Pinpoint the cell where the given text exists, returning its [x, y] midpoint coordinate. 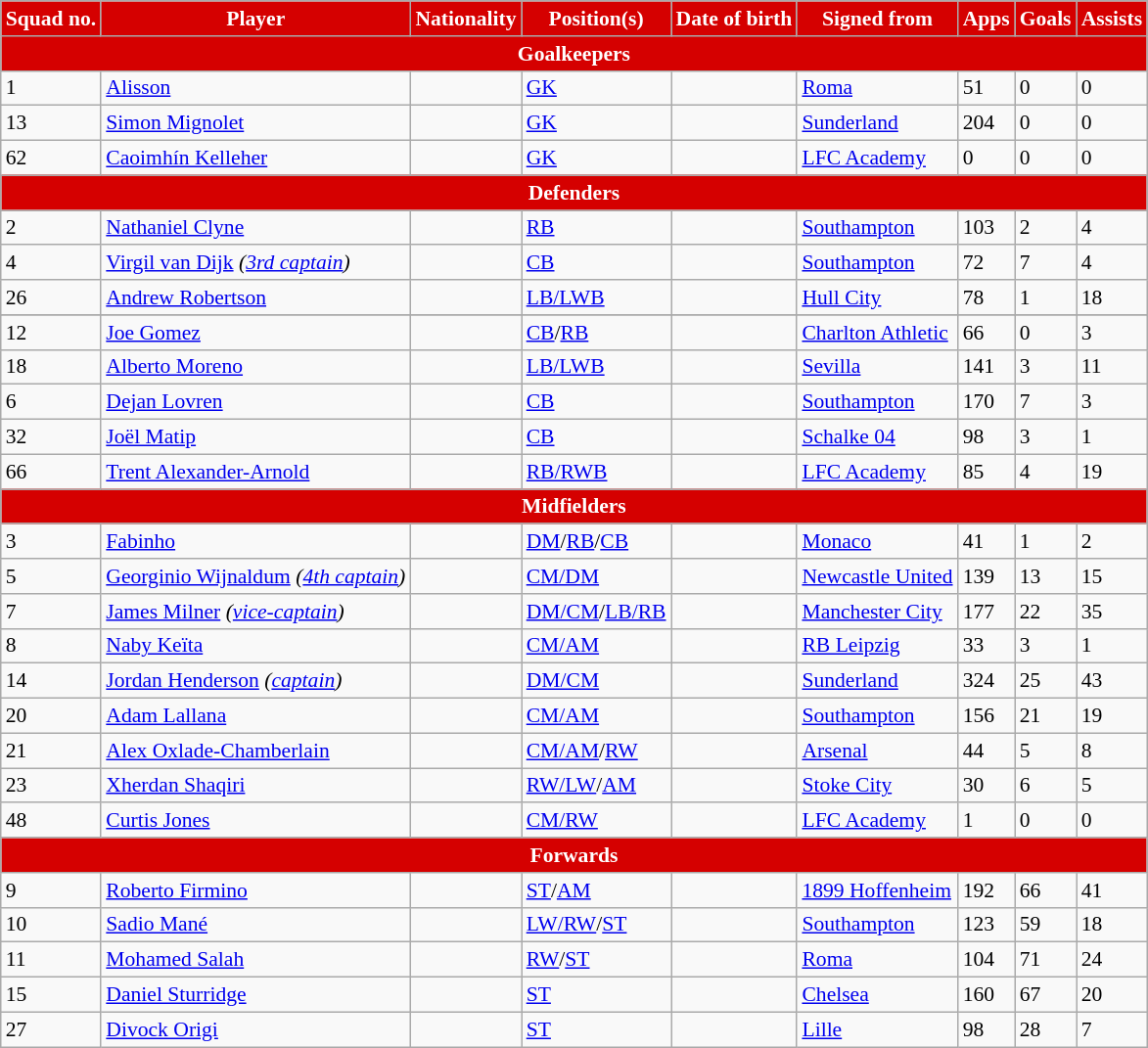
Squad no. [51, 19]
71 [1045, 960]
78 [987, 297]
Apps [987, 19]
103 [987, 228]
Arsenal [877, 751]
59 [1045, 925]
Position(s) [597, 19]
85 [987, 472]
Charlton Athletic [877, 333]
43 [1112, 681]
Alex Oxlade-Chamberlain [255, 751]
Midfielders [574, 507]
Goalkeepers [574, 54]
Newcastle United [877, 576]
25 [1045, 681]
23 [51, 786]
Alisson [255, 88]
Fabinho [255, 542]
104 [987, 960]
RB Leipzig [877, 646]
Mohamed Salah [255, 960]
Monaco [877, 542]
12 [51, 333]
RW/ST [597, 960]
32 [51, 437]
Sevilla [877, 367]
Simon Mignolet [255, 123]
26 [51, 297]
Daniel Sturridge [255, 995]
44 [987, 751]
Defenders [574, 193]
Signed from [877, 19]
Sadio Mané [255, 925]
9 [51, 890]
Xherdan Shaqiri [255, 786]
48 [51, 821]
51 [987, 88]
Trent Alexander-Arnold [255, 472]
1899 Hoffenheim [877, 890]
Player [255, 19]
204 [987, 123]
Lille [877, 1029]
RB [597, 228]
CB/RB [597, 333]
Schalke 04 [877, 437]
LW/RW/ST [597, 925]
Date of birth [734, 19]
Dejan Lovren [255, 402]
Forwards [574, 855]
14 [51, 681]
Hull City [877, 297]
James Milner (vice-captain) [255, 612]
Georginio Wijnaldum (4th captain) [255, 576]
RB/RWB [597, 472]
Andrew Robertson [255, 297]
DM/RB/CB [597, 542]
Alberto Moreno [255, 367]
10 [51, 925]
Stoke City [877, 786]
Nationality [466, 19]
Naby Keïta [255, 646]
DM/CM [597, 681]
139 [987, 576]
Roberto Firmino [255, 890]
170 [987, 402]
Assists [1112, 19]
Caoimhín Kelleher [255, 159]
28 [1045, 1029]
27 [51, 1029]
62 [51, 159]
324 [987, 681]
Adam Lallana [255, 716]
33 [987, 646]
22 [1045, 612]
Joël Matip [255, 437]
Chelsea [877, 995]
CM/RW [597, 821]
35 [1112, 612]
CM/AM/RW [597, 751]
Nathaniel Clyne [255, 228]
ST/AM [597, 890]
DM/CM/LB/RB [597, 612]
67 [1045, 995]
160 [987, 995]
24 [1112, 960]
Goals [1045, 19]
30 [987, 786]
177 [987, 612]
72 [987, 263]
Curtis Jones [255, 821]
Virgil van Dijk (3rd captain) [255, 263]
RW/LW/AM [597, 786]
156 [987, 716]
192 [987, 890]
Jordan Henderson (captain) [255, 681]
123 [987, 925]
Divock Origi [255, 1029]
141 [987, 367]
Joe Gomez [255, 333]
Manchester City [877, 612]
CM/DM [597, 576]
